Search for the cell housing the specified text and yield its [x, y] center coordinate. 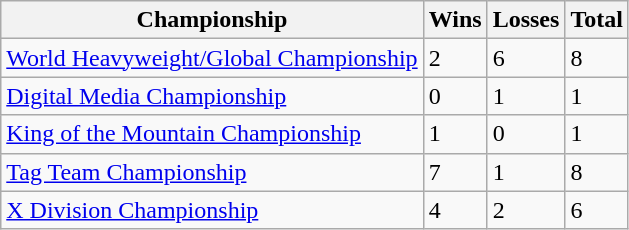
Total [597, 20]
Championship [212, 20]
Digital Media Championship [212, 96]
King of the Mountain Championship [212, 134]
Losses [526, 20]
Tag Team Championship [212, 172]
World Heavyweight/Global Championship [212, 58]
7 [455, 172]
X Division Championship [212, 210]
Wins [455, 20]
4 [455, 210]
